Return the [X, Y] coordinate for the center point of the cell that contains the specified text.  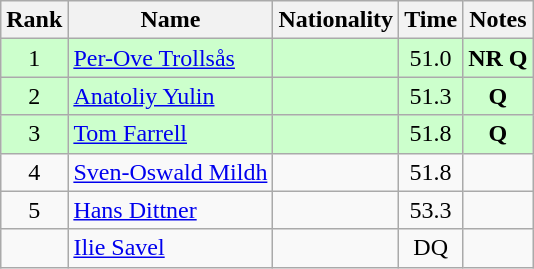
5 [34, 210]
Per-Ove Trollsås [170, 58]
3 [34, 134]
Nationality [336, 20]
51.3 [431, 96]
Rank [34, 20]
Notes [498, 20]
DQ [431, 248]
Name [170, 20]
Anatoliy Yulin [170, 96]
Sven-Oswald Mildh [170, 172]
1 [34, 58]
Time [431, 20]
2 [34, 96]
Hans Dittner [170, 210]
51.0 [431, 58]
4 [34, 172]
NR Q [498, 58]
Tom Farrell [170, 134]
53.3 [431, 210]
Ilie Savel [170, 248]
